From the cell containing the given text, extract its center point as [x, y] coordinate. 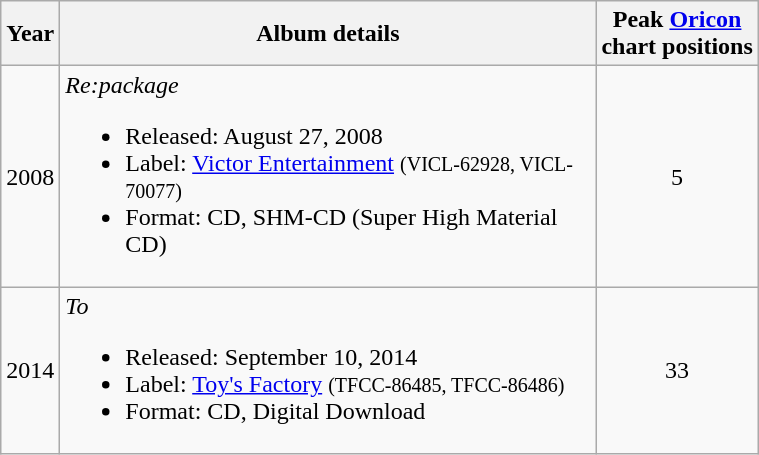
Year [30, 34]
2008 [30, 176]
5 [677, 176]
ToReleased: September 10, 2014Label: Toy's Factory (TFCC-86485, TFCC-86486)Format: CD, Digital Download [328, 370]
33 [677, 370]
Re:packageReleased: August 27, 2008Label: Victor Entertainment (VICL-62928, VICL-70077)Format: CD, SHM-CD (Super High Material CD) [328, 176]
Album details [328, 34]
Peak Oricon chart positions [677, 34]
2014 [30, 370]
